Extract the [X, Y] coordinate from the center of the cell holding the provided text.  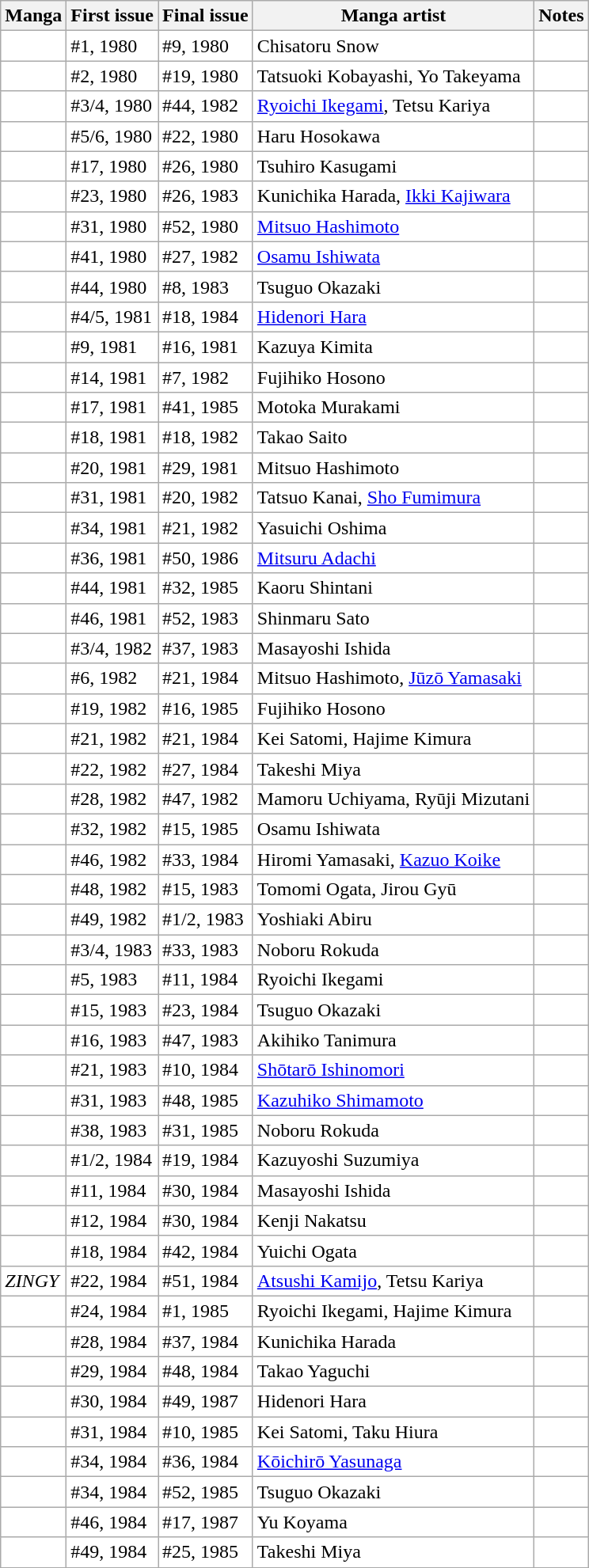
#9, 1981 [112, 347]
#3/4, 1982 [112, 648]
Kazuyoshi Suzumiya [393, 1160]
#2, 1980 [112, 76]
First issue [112, 16]
#17, 1981 [112, 408]
#21, 1983 [112, 1070]
#16, 1981 [206, 347]
#22, 1980 [206, 136]
Tomomi Ogata, Jirou Gyū [393, 890]
Motoka Murakami [393, 408]
#46, 1984 [112, 1522]
#33, 1983 [206, 950]
#48, 1982 [112, 890]
#49, 1982 [112, 920]
#7, 1982 [206, 378]
Takao Saito [393, 438]
#46, 1982 [112, 859]
Akihiko Tanimura [393, 1040]
Ryoichi Ikegami, Tetsu Kariya [393, 106]
#29, 1981 [206, 468]
#17, 1987 [206, 1522]
Yoshiaki Abiru [393, 920]
Mamoru Uchiyama, Ryūji Mizutani [393, 799]
Chisatoru Snow [393, 46]
#46, 1981 [112, 618]
#44, 1980 [112, 287]
#6, 1982 [112, 678]
#33, 1984 [206, 859]
Shōtarō Ishinomori [393, 1070]
Ryoichi Ikegami [393, 980]
Notes [561, 16]
#22, 1982 [112, 769]
#37, 1983 [206, 648]
#49, 1987 [206, 1402]
#29, 1984 [112, 1372]
#44, 1982 [206, 106]
#26, 1983 [206, 196]
Kōichirō Yasunaga [393, 1462]
Yuichi Ogata [393, 1251]
Tatsuoki Kobayashi, Yo Takeyama [393, 76]
Yu Koyama [393, 1522]
#14, 1981 [112, 378]
#36, 1984 [206, 1462]
#42, 1984 [206, 1251]
Haru Hosokawa [393, 136]
Manga [33, 16]
#27, 1982 [206, 256]
#3/4, 1980 [112, 106]
#28, 1982 [112, 799]
#19, 1982 [112, 708]
#26, 1980 [206, 166]
#36, 1981 [112, 558]
#25, 1985 [206, 1552]
#15, 1985 [206, 829]
Kunichika Harada [393, 1342]
#9, 1980 [206, 46]
Tsuhiro Kasugami [393, 166]
#51, 1984 [206, 1281]
#34, 1981 [112, 528]
#48, 1984 [206, 1372]
#41, 1980 [112, 256]
#47, 1982 [206, 799]
Ryoichi Ikegami, Hajime Kimura [393, 1311]
Kaoru Shintani [393, 588]
Shinmaru Sato [393, 618]
#3/4, 1983 [112, 950]
#1, 1980 [112, 46]
Manga artist [393, 16]
#23, 1984 [206, 1010]
#20, 1982 [206, 498]
Mitsuru Adachi [393, 558]
#52, 1985 [206, 1492]
Yasuichi Oshima [393, 528]
#17, 1980 [112, 166]
Atsushi Kamijo, Tetsu Kariya [393, 1281]
#10, 1985 [206, 1432]
Tatsuo Kanai, Sho Fumimura [393, 498]
#23, 1980 [112, 196]
#37, 1984 [206, 1342]
#32, 1985 [206, 588]
#19, 1984 [206, 1160]
#41, 1985 [206, 408]
#27, 1984 [206, 769]
Kei Satomi, Hajime Kimura [393, 738]
#38, 1983 [112, 1130]
#18, 1981 [112, 438]
ZINGY [33, 1281]
#31, 1980 [112, 226]
#31, 1984 [112, 1432]
#8, 1983 [206, 287]
#22, 1984 [112, 1281]
#24, 1984 [112, 1311]
#50, 1986 [206, 558]
#31, 1981 [112, 498]
#1/2, 1984 [112, 1160]
#12, 1984 [112, 1221]
#1/2, 1983 [206, 920]
Final issue [206, 16]
#1, 1985 [206, 1311]
#48, 1985 [206, 1100]
#20, 1981 [112, 468]
#52, 1983 [206, 618]
#44, 1981 [112, 588]
Mitsuo Hashimoto, Jūzō Yamasaki [393, 678]
#19, 1980 [206, 76]
Kazuhiko Shimamoto [393, 1100]
#47, 1983 [206, 1040]
#16, 1983 [112, 1040]
#28, 1984 [112, 1342]
#5, 1983 [112, 980]
#4/5, 1981 [112, 317]
#18, 1982 [206, 438]
#52, 1980 [206, 226]
#31, 1985 [206, 1130]
#16, 1985 [206, 708]
#5/6, 1980 [112, 136]
#31, 1983 [112, 1100]
#49, 1984 [112, 1552]
Kei Satomi, Taku Hiura [393, 1432]
Hiromi Yamasaki, Kazuo Koike [393, 859]
Takao Yaguchi [393, 1372]
Kenji Nakatsu [393, 1221]
Kazuya Kimita [393, 347]
#32, 1982 [112, 829]
#10, 1984 [206, 1070]
Kunichika Harada, Ikki Kajiwara [393, 196]
